Extract the [X, Y] coordinate from the center of the cell holding the provided text.  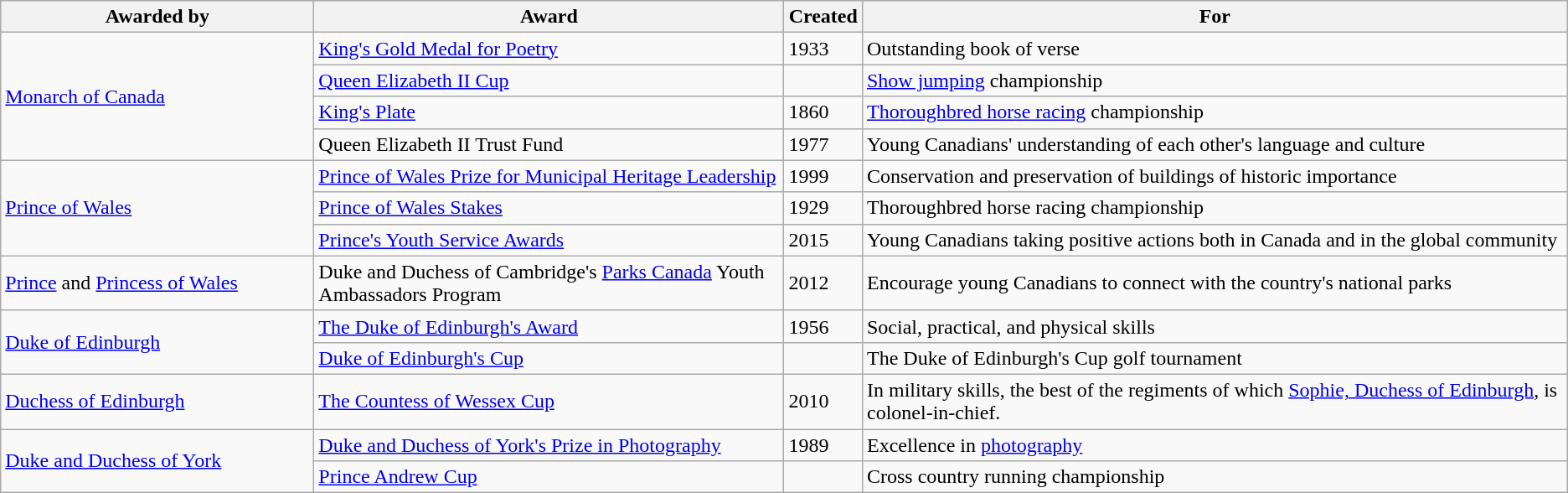
Awarded by [157, 17]
Cross country running championship [1215, 477]
Prince of Wales Stakes [549, 208]
Queen Elizabeth II Cup [549, 80]
Created [823, 17]
Duke and Duchess of York's Prize in Photography [549, 445]
Duchess of Edinburgh [157, 401]
The Duke of Edinburgh's Cup golf tournament [1215, 358]
1999 [823, 176]
Queen Elizabeth II Trust Fund [549, 144]
The Countess of Wessex Cup [549, 401]
Show jumping championship [1215, 80]
Prince of Wales Prize for Municipal Heritage Leadership [549, 176]
Award [549, 17]
Excellence in photography [1215, 445]
In military skills, the best of the regiments of which Sophie, Duchess of Edinburgh, is colonel-in-chief. [1215, 401]
Young Canadians' understanding of each other's language and culture [1215, 144]
2015 [823, 240]
Monarch of Canada [157, 96]
1860 [823, 112]
For [1215, 17]
1933 [823, 49]
Prince and Princess of Wales [157, 283]
Young Canadians taking positive actions both in Canada and in the global community [1215, 240]
1989 [823, 445]
King's Plate [549, 112]
Prince Andrew Cup [549, 477]
Prince of Wales [157, 208]
The Duke of Edinburgh's Award [549, 326]
Encourage young Canadians to connect with the country's national parks [1215, 283]
Social, practical, and physical skills [1215, 326]
Prince's Youth Service Awards [549, 240]
1929 [823, 208]
Duke of Edinburgh [157, 342]
2012 [823, 283]
King's Gold Medal for Poetry [549, 49]
2010 [823, 401]
Duke and Duchess of Cambridge's Parks Canada Youth Ambassadors Program [549, 283]
Duke of Edinburgh's Cup [549, 358]
Outstanding book of verse [1215, 49]
1956 [823, 326]
Conservation and preservation of buildings of historic importance [1215, 176]
1977 [823, 144]
Duke and Duchess of York [157, 461]
